From the cell containing the given text, extract its center point as (X, Y) coordinate. 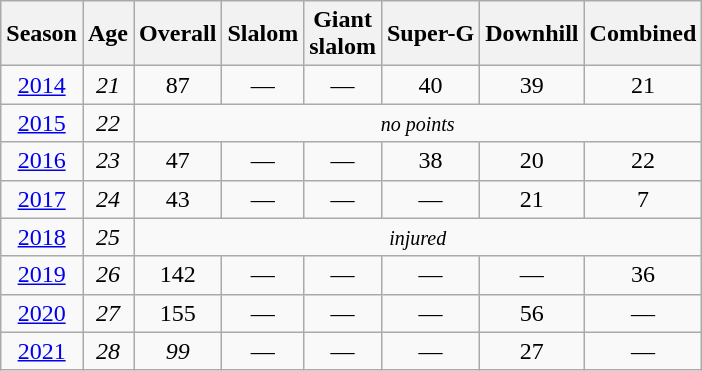
2019 (42, 275)
Slalom (263, 34)
2020 (42, 313)
Downhill (532, 34)
Giantslalom (343, 34)
Super-G (430, 34)
Combined (643, 34)
155 (178, 313)
38 (430, 161)
2017 (42, 199)
36 (643, 275)
24 (108, 199)
56 (532, 313)
40 (430, 85)
23 (108, 161)
25 (108, 237)
injured (418, 237)
7 (643, 199)
142 (178, 275)
20 (532, 161)
28 (108, 351)
2014 (42, 85)
Overall (178, 34)
2016 (42, 161)
87 (178, 85)
39 (532, 85)
no points (418, 123)
99 (178, 351)
47 (178, 161)
Season (42, 34)
2018 (42, 237)
43 (178, 199)
2021 (42, 351)
2015 (42, 123)
26 (108, 275)
Age (108, 34)
